Search for the cell housing the specified text and yield its (x, y) center coordinate. 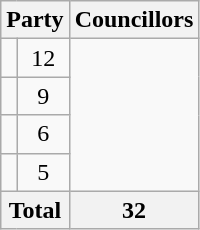
Party (35, 20)
6 (43, 134)
12 (43, 58)
Total (35, 210)
Councillors (134, 20)
9 (43, 96)
5 (43, 172)
32 (134, 210)
